From the cell containing the given text, extract its center point as (x, y) coordinate. 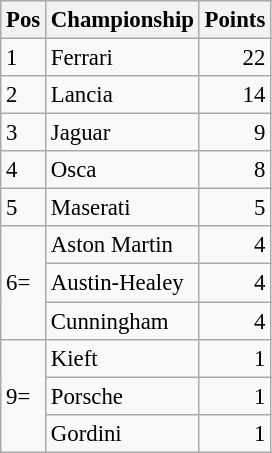
6= (24, 282)
Austin-Healey (123, 283)
9 (234, 133)
9= (24, 396)
Porsche (123, 396)
Gordini (123, 433)
Ferrari (123, 58)
Maserati (123, 208)
Cunningham (123, 321)
3 (24, 133)
Pos (24, 20)
Lancia (123, 95)
Aston Martin (123, 245)
Jaguar (123, 133)
Osca (123, 170)
Championship (123, 20)
14 (234, 95)
8 (234, 170)
Points (234, 20)
Kieft (123, 358)
2 (24, 95)
22 (234, 58)
